Provide the [X, Y] coordinate of the cell's center where the given text is located.  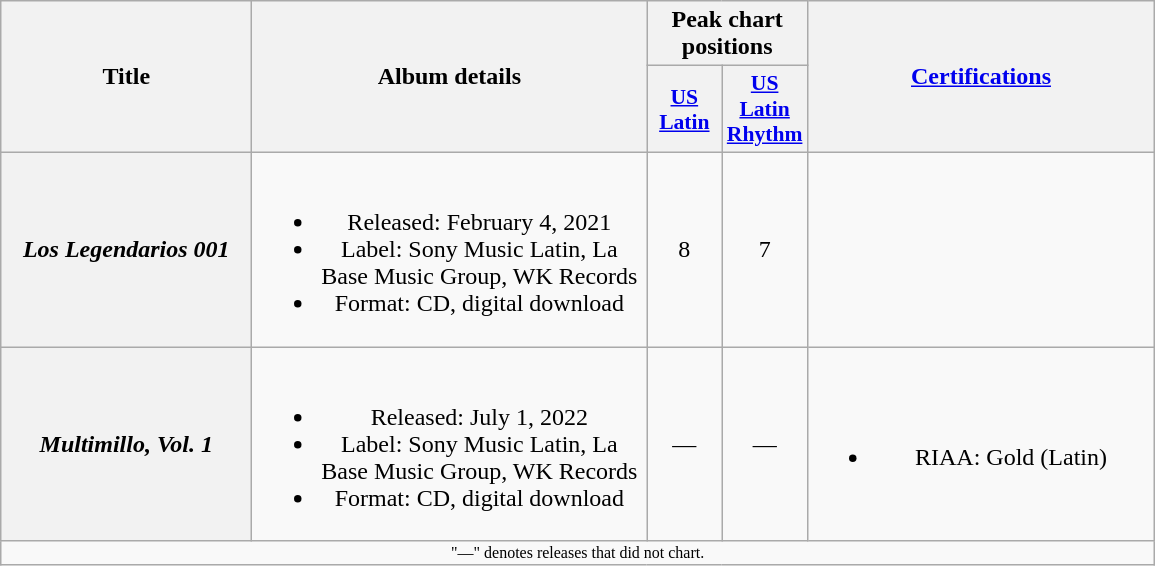
Title [126, 77]
7 [765, 249]
RIAA: Gold (Latin) [980, 443]
USLatin [684, 110]
Released: February 4, 2021Label: Sony Music Latin, La Base Music Group, WK RecordsFormat: CD, digital download [450, 249]
Certifications [980, 77]
Peak chart positions [728, 34]
Released: July 1, 2022Label: Sony Music Latin, La Base Music Group, WK RecordsFormat: CD, digital download [450, 443]
USLatinRhythm [765, 110]
8 [684, 249]
Los Legendarios 001 [126, 249]
Album details [450, 77]
Multimillo, Vol. 1 [126, 443]
"—" denotes releases that did not chart. [578, 553]
